Search for the cell housing the specified text and yield its (x, y) center coordinate. 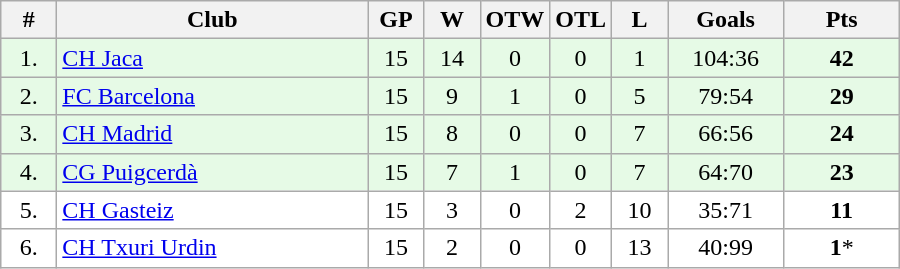
Club (212, 20)
OTL (581, 20)
10 (640, 210)
5 (640, 96)
24 (842, 134)
CH Jaca (212, 58)
# (29, 20)
CH Txuri Urdin (212, 248)
11 (842, 210)
4. (29, 172)
104:36 (726, 58)
6. (29, 248)
1* (842, 248)
3 (452, 210)
Goals (726, 20)
OTW (515, 20)
CH Madrid (212, 134)
14 (452, 58)
1. (29, 58)
13 (640, 248)
CG Puigcerdà (212, 172)
9 (452, 96)
42 (842, 58)
3. (29, 134)
64:70 (726, 172)
Pts (842, 20)
23 (842, 172)
35:71 (726, 210)
66:56 (726, 134)
79:54 (726, 96)
CH Gasteiz (212, 210)
GP (396, 20)
W (452, 20)
29 (842, 96)
L (640, 20)
8 (452, 134)
FC Barcelona (212, 96)
40:99 (726, 248)
5. (29, 210)
2. (29, 96)
